Determine the [x, y] coordinate at the center of the cell enclosing the given text.  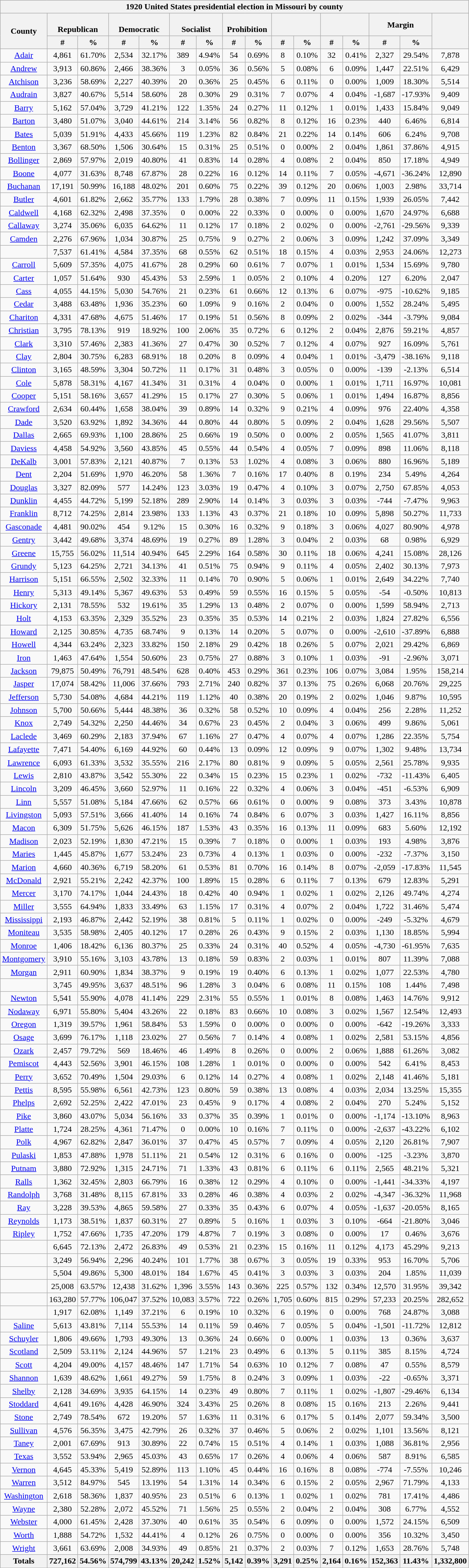
2.29% [209, 553]
18.42% [93, 946]
3,532 [124, 762]
40.24% [154, 1260]
913 [124, 1443]
225 [283, 1286]
24.71% [154, 1168]
727,162 [63, 1561]
12,192 [450, 828]
74.17% [93, 893]
3,901 [124, 1064]
919 [124, 330]
31.46% [416, 906]
532 [124, 605]
4,153 [63, 619]
Osage [24, 1038]
4,077 [63, 173]
2,634 [63, 409]
82.09% [93, 487]
-2,059 [384, 867]
Barry [24, 108]
143 [234, 1286]
70 [234, 579]
1.12% [209, 697]
2.26% [416, 1404]
78.13% [93, 330]
193 [384, 841]
1.79% [209, 200]
37.86% [416, 147]
37.66% [154, 684]
3,088 [450, 1312]
2,911 [63, 972]
61.70% [93, 55]
Margin [401, 25]
76,791 [124, 671]
16.11% [416, 815]
36.81% [416, 1443]
9,213 [450, 1247]
58.42% [93, 684]
63.69% [93, 1548]
-2,610 [384, 632]
2.31% [209, 998]
-2.96% [416, 658]
58.16% [93, 396]
41.67% [154, 265]
Callaway [24, 226]
4,027 [384, 527]
1,532 [124, 1535]
3.14% [209, 121]
0.73% [209, 854]
1.09% [209, 304]
41.29% [154, 396]
2,692 [63, 1103]
5,142 [234, 1561]
7,973 [450, 566]
66 [234, 802]
68.91% [154, 356]
3,480 [63, 121]
35.23% [154, 304]
45.43% [154, 278]
51.75% [93, 828]
1,599 [384, 605]
4,861 [63, 55]
Schuyler [24, 1339]
46.45% [93, 788]
6,888 [450, 632]
Ripley [24, 1234]
52.25% [93, 1103]
2,128 [63, 1391]
2,921 [63, 880]
55 [234, 998]
-10.62% [416, 291]
3,170 [63, 893]
9,339 [450, 226]
101 [183, 1260]
9,441 [450, 1404]
57.97% [93, 160]
57.51% [93, 815]
County [24, 31]
2,953 [384, 252]
55.53% [154, 1325]
Clinton [24, 369]
45.03% [154, 1457]
3,291 [283, 1561]
8,118 [450, 448]
3,552 [63, 1457]
930 [124, 278]
2,131 [63, 605]
Scott [24, 1365]
2,077 [384, 1417]
2,803 [124, 1181]
51.07% [93, 121]
43.78% [154, 959]
11,514 [124, 553]
1,173 [63, 1221]
71.79% [416, 1483]
0.25% [307, 1561]
55.80% [93, 1011]
1,362 [63, 1181]
4,675 [124, 317]
850 [384, 160]
-2.13% [416, 369]
17,191 [63, 186]
2.06% [209, 330]
4,078 [124, 998]
48.69% [154, 540]
43.87% [93, 775]
6,136 [124, 946]
Cass [24, 291]
1,939 [384, 200]
106,047 [124, 1299]
569 [124, 1051]
74 [234, 815]
51 [234, 317]
32 [331, 55]
4,157 [124, 1365]
6,814 [450, 121]
54.92% [93, 448]
Nodaway [24, 1011]
8,963 [450, 1116]
63.92% [93, 422]
3,349 [450, 239]
1,970 [124, 474]
4,361 [124, 1129]
10,595 [450, 697]
-0.50% [416, 592]
68.50% [93, 147]
48.59% [93, 369]
Prohibition [247, 25]
16.97% [416, 383]
76.17% [93, 1038]
11.43% [416, 1561]
5,419 [124, 1470]
54.76% [154, 291]
52.18% [154, 501]
164 [234, 553]
41.36% [154, 343]
59.34% [416, 1417]
54.08% [93, 697]
16.09% [416, 343]
Barton [24, 121]
3,475 [124, 1430]
68.74% [154, 632]
Pulaski [24, 1155]
16,188 [124, 186]
2,498 [124, 213]
45.66% [154, 134]
179 [183, 1234]
8.15% [416, 1352]
53.11% [93, 1352]
9.12% [154, 527]
34.93% [154, 1548]
24.97% [416, 213]
11,039 [450, 1273]
2.59% [209, 278]
Hickory [24, 605]
-5.32% [416, 920]
499 [384, 723]
5,184 [124, 802]
31.48% [93, 1194]
5,613 [63, 1325]
5,994 [450, 933]
3,488 [63, 304]
50.27% [416, 514]
1.71% [209, 1365]
25,008 [63, 1286]
645 [183, 553]
953 [384, 1260]
34.36% [154, 422]
30.89% [154, 1443]
47.21% [154, 841]
50.72% [154, 369]
31.62% [154, 1286]
-4,730 [384, 946]
7,635 [450, 946]
-451 [384, 788]
60.86% [93, 68]
4,264 [450, 474]
8,579 [450, 1365]
5,181 [450, 1077]
Montgomery [24, 959]
3,040 [124, 121]
Franklin [24, 514]
4,274 [450, 893]
-17.93% [416, 95]
6,509 [450, 1522]
Moniteau [24, 933]
72.92% [93, 1168]
Pike [24, 1116]
3,535 [63, 933]
3,512 [63, 1483]
3,729 [124, 108]
-1,637 [384, 1207]
50.60% [154, 658]
4,724 [450, 1352]
1,834 [124, 972]
Saline [24, 1325]
58.20% [154, 867]
80.37% [154, 946]
9,409 [450, 95]
1.63% [209, 1417]
-3.23% [416, 1155]
201 [183, 186]
Webster [24, 1522]
-2,637 [384, 1129]
44.72% [93, 501]
214 [183, 121]
44.61% [154, 121]
37.09% [416, 239]
1,319 [63, 1024]
48.51% [154, 985]
3,333 [450, 1024]
4.98% [416, 841]
5,313 [63, 592]
0.65% [209, 1457]
385 [384, 1352]
48.38% [154, 710]
2,561 [384, 762]
5,700 [63, 710]
15,755 [63, 553]
-2,761 [384, 226]
132 [331, 1286]
8,121 [450, 1430]
6,102 [450, 1129]
5,404 [124, 1011]
4,455 [63, 501]
61.26% [416, 1051]
89 [234, 540]
6,869 [450, 645]
4,576 [63, 1430]
Putnam [24, 1168]
2,422 [124, 1103]
Audrain [24, 95]
22.51% [416, 68]
11,968 [450, 1194]
40.67% [93, 95]
Adair [24, 55]
5,626 [124, 828]
2,120 [384, 1142]
-0.65% [416, 1378]
Monroe [24, 946]
8,712 [63, 514]
4,857 [450, 330]
1,658 [124, 409]
32.17% [154, 55]
47.20% [154, 1234]
60.44% [93, 409]
13.25% [416, 1090]
Newton [24, 998]
1,936 [124, 304]
51.64% [93, 278]
3,657 [124, 396]
70.49% [93, 1077]
28.24% [416, 304]
6,283 [124, 356]
1,677 [124, 854]
54.56% [93, 1561]
3,228 [63, 1207]
4,481 [63, 527]
240 [234, 684]
58.69% [93, 82]
10,878 [450, 802]
38.04% [154, 409]
59.21% [416, 330]
1,653 [384, 1548]
5,300 [124, 1273]
34.22% [416, 579]
3,676 [450, 1234]
40.12% [154, 933]
24.43% [154, 893]
6,309 [63, 828]
Republican [78, 25]
2,956 [450, 1443]
1,406 [63, 946]
1,332,800 [450, 1561]
11,252 [450, 710]
10,246 [450, 1470]
1,961 [124, 1024]
49.16% [93, 1404]
361 [283, 671]
Benton [24, 147]
49.66% [93, 1339]
-43.22% [416, 1129]
Andrew [24, 68]
41.07% [416, 435]
9,185 [450, 291]
0.70% [259, 867]
1,427 [384, 815]
55.30% [154, 775]
1,565 [384, 435]
57.77% [93, 1299]
1,861 [384, 147]
204 [384, 1273]
39.53% [93, 1207]
-1,441 [384, 1181]
34.69% [93, 1391]
41.14% [154, 998]
Douglas [24, 487]
15.69% [416, 265]
Lafayette [24, 749]
5,030 [124, 291]
4,915 [450, 147]
1,534 [384, 265]
81 [234, 867]
40.95% [154, 1496]
0.90% [259, 579]
4,433 [124, 134]
1.35% [209, 108]
4,053 [450, 487]
4,167 [124, 383]
Mercer [24, 893]
587 [384, 1457]
5.49% [416, 474]
1,077 [384, 972]
14.76% [416, 998]
1,705 [283, 1299]
Perry [24, 1077]
2,713 [450, 605]
2,023 [63, 841]
79.72% [93, 1051]
256 [384, 710]
-1,807 [384, 1391]
64.15% [154, 1391]
-664 [384, 1221]
46.20% [154, 474]
52.28% [93, 1509]
2,662 [124, 200]
30.85% [93, 632]
Maries [24, 854]
Dunklin [24, 501]
1,567 [384, 1011]
1,661 [124, 1378]
Stone [24, 1417]
5,507 [450, 422]
3,500 [450, 1417]
Grundy [24, 566]
67 [183, 736]
Ralls [24, 1181]
9,049 [450, 108]
51.69% [93, 474]
33.49% [154, 906]
8,165 [450, 1207]
574,799 [124, 1561]
683 [384, 828]
-34.33% [416, 1181]
56.35% [93, 1430]
1.75% [209, 1378]
Macon [24, 828]
Shannon [24, 1378]
28,126 [450, 553]
54.72% [93, 1535]
5.60% [416, 828]
DeKalb [24, 461]
3,046 [450, 1221]
6,068 [384, 684]
768 [384, 1312]
1,504 [124, 1077]
Greene [24, 553]
2,565 [384, 1168]
3,150 [450, 854]
32.45% [93, 1181]
45.33% [93, 1470]
30.87% [154, 239]
1.16% [209, 736]
898 [384, 448]
32.33% [154, 579]
35.55% [154, 762]
44.46% [154, 723]
20.76% [416, 684]
6,929 [450, 540]
3,327 [63, 487]
6,134 [450, 1391]
20.25% [416, 1299]
2,402 [384, 566]
84.97% [93, 1483]
1,044 [124, 893]
4,055 [63, 291]
0.24% [259, 1378]
52.56% [93, 1064]
976 [384, 409]
47 [384, 1365]
2,428 [124, 1522]
59.58% [154, 1207]
12,570 [384, 1286]
5,748 [450, 1548]
24.15% [416, 1522]
150 [183, 645]
57,233 [384, 1299]
3,860 [63, 1116]
1,100 [124, 435]
5,504 [63, 1273]
2.18% [209, 645]
49.86% [93, 1273]
16.96% [416, 461]
-125 [384, 1155]
1,752 [63, 1234]
5,495 [450, 304]
31.95% [416, 1286]
Livingston [24, 815]
5,321 [450, 1168]
1920 United States presidential election in Missouri by county [235, 7]
2,148 [384, 1077]
14.24% [154, 487]
3,304 [124, 369]
30.64% [154, 147]
60.90% [93, 972]
53.15% [416, 1038]
2,276 [63, 239]
Worth [24, 1535]
2,876 [384, 330]
1,286 [384, 736]
Johnson [24, 710]
2.71% [209, 684]
83 [234, 1011]
64.25% [93, 566]
4.87% [209, 1234]
Crawford [24, 409]
Gasconade [24, 527]
55.21% [93, 880]
1.02% [259, 461]
-232 [384, 854]
6.24% [416, 134]
Bollinger [24, 160]
0.98% [416, 540]
Clark [24, 343]
5,199 [124, 501]
454 [124, 527]
23.02% [154, 1038]
-1,501 [384, 1325]
Buchanan [24, 186]
63.48% [93, 304]
5,123 [63, 566]
4,075 [124, 265]
606 [384, 134]
49.00% [93, 1365]
10,083 [183, 1299]
-7.37% [416, 854]
Marion [24, 867]
9,963 [450, 501]
2,649 [384, 579]
44.92% [154, 749]
-13.10% [416, 1116]
16.70% [416, 1260]
781 [384, 1496]
5,761 [450, 343]
78.54% [93, 1417]
43.81% [93, 1325]
43.85% [154, 448]
0.63% [259, 1365]
2,750 [384, 487]
1,853 [63, 1155]
20,242 [183, 1561]
29.56% [416, 422]
4,645 [63, 1470]
58.84% [154, 1024]
47.68% [93, 317]
213 [384, 1404]
35.77% [154, 200]
-29.56% [416, 226]
15.84% [416, 108]
38.36% [154, 68]
29.03% [154, 1077]
35.06% [93, 226]
-17.83% [416, 867]
3,935 [124, 1391]
1,793 [124, 1339]
4,168 [63, 213]
26.83% [154, 1247]
Clay [24, 356]
3,249 [63, 1260]
1.15% [209, 906]
2,296 [124, 1260]
1,806 [63, 1339]
1,917 [63, 1312]
2,008 [124, 1548]
54.32% [93, 723]
-7.47% [416, 501]
16.87% [416, 396]
2,323 [124, 645]
-11.72% [416, 1325]
12,273 [450, 252]
6,035 [124, 226]
8,115 [124, 1194]
2,466 [124, 68]
48.54% [154, 671]
147 [183, 1365]
90.02% [93, 527]
40.80% [154, 160]
815 [331, 1299]
58.98% [93, 933]
28.25% [93, 1129]
1.95% [416, 671]
30.13% [416, 566]
-4,347 [384, 1194]
34 [183, 723]
106 [331, 671]
Scotland [24, 1352]
216 [183, 762]
4,241 [384, 553]
56.16% [154, 1116]
6,645 [63, 1247]
17,074 [63, 684]
672 [124, 1417]
4,584 [124, 252]
122 [183, 108]
1,833 [124, 906]
4,552 [450, 1509]
4,856 [450, 1038]
1,118 [124, 1038]
4,344 [63, 645]
2,618 [63, 1496]
6,093 [63, 762]
3,660 [124, 788]
29.54% [416, 55]
1,057 [63, 278]
2,965 [124, 1457]
9,084 [450, 317]
3,560 [124, 448]
66.55% [93, 579]
11,733 [450, 514]
3,310 [63, 343]
6.46% [416, 121]
1,892 [124, 422]
42.37% [154, 880]
29,225 [450, 684]
Texas [24, 1457]
8,453 [450, 1064]
-975 [384, 291]
11.06% [416, 448]
6,514 [450, 369]
-54 [384, 592]
4,000 [63, 1522]
1.33% [209, 1168]
4,967 [63, 1142]
57.46% [93, 343]
62.82% [93, 1142]
542 [384, 1064]
40.94% [154, 553]
-642 [384, 1024]
577 [124, 487]
Platte [24, 1129]
127 [384, 278]
9.86% [416, 723]
17.41% [416, 1496]
Washington [24, 1496]
49.95% [93, 985]
2,967 [384, 1483]
722 [234, 1299]
3,371 [450, 1378]
Shelby [24, 1391]
324 [183, 1404]
Lawrence [24, 762]
2,034 [384, 1090]
37.21% [154, 1312]
38.51% [93, 1221]
12,493 [450, 1011]
Carroll [24, 265]
2,534 [124, 55]
6.20% [416, 278]
4,204 [63, 1365]
35.52% [154, 619]
2,665 [63, 435]
1.31% [209, 1483]
-91 [384, 658]
Lewis [24, 775]
5,474 [450, 906]
Dade [24, 422]
5,730 [63, 697]
50.66% [93, 710]
Pettis [24, 1090]
1,572 [384, 1522]
55.98% [93, 1090]
13.19% [154, 1483]
3.55% [209, 1286]
57.83% [93, 461]
1,628 [384, 422]
-1,174 [384, 1116]
3,699 [63, 1038]
2,242 [124, 880]
49.68% [93, 540]
74.25% [93, 514]
1,445 [63, 854]
66.79% [154, 1181]
2,204 [63, 474]
55.16% [93, 959]
Randolph [24, 1194]
33.82% [154, 645]
1,670 [384, 213]
4,458 [63, 448]
36.01% [154, 1142]
-37.89% [416, 632]
Dent [24, 474]
1,830 [124, 841]
58.94% [416, 605]
48.01% [154, 1273]
2,193 [63, 920]
72.13% [93, 1247]
3,811 [450, 435]
2,721 [124, 566]
Howard [24, 632]
30.75% [93, 356]
Camden [24, 239]
3,795 [63, 330]
5,039 [63, 134]
Jackson [24, 671]
61.82% [93, 200]
440 [384, 121]
56.02% [93, 553]
Daviess [24, 448]
8,595 [63, 1090]
2,250 [124, 723]
229 [183, 998]
545 [124, 1483]
1.67% [209, 1273]
1.52% [209, 1561]
24.06% [416, 252]
2,472 [124, 1247]
53.94% [93, 1457]
5,093 [63, 815]
Knox [24, 723]
6,405 [450, 775]
19.61% [154, 605]
5,061 [450, 723]
5,444 [124, 710]
37.52% [154, 1299]
48.46% [154, 1365]
12.83% [416, 880]
0.85% [209, 1548]
1,711 [384, 383]
1.44% [416, 985]
Iron [24, 658]
9,912 [450, 998]
-1,687 [384, 95]
5,291 [450, 880]
Henry [24, 592]
1,149 [124, 1312]
1,009 [384, 82]
3,082 [450, 1051]
1,088 [384, 1443]
63.24% [93, 645]
50.49% [93, 671]
Mississippi [24, 920]
1,046 [384, 697]
Cooper [24, 396]
13.56% [416, 1430]
67.85% [416, 487]
1,034 [124, 239]
2,581 [384, 1038]
Linn [24, 802]
4,660 [63, 867]
3,555 [63, 906]
927 [384, 343]
2.28% [416, 710]
7,114 [124, 1325]
80.90% [416, 527]
1.85% [416, 1273]
880 [384, 461]
Madison [24, 841]
Cedar [24, 304]
6,561 [124, 1090]
82 [234, 134]
6.41% [416, 1064]
628 [183, 671]
389 [183, 55]
63.35% [93, 619]
1.77% [209, 1260]
47.88% [93, 1155]
2,810 [63, 775]
2,126 [384, 893]
49.63% [154, 592]
5,189 [450, 461]
4,641 [63, 1404]
3,661 [63, 1548]
7,442 [450, 200]
57.04% [93, 108]
18.46% [154, 1051]
2,405 [124, 933]
78.55% [93, 605]
158,214 [450, 671]
56.94% [93, 1260]
61.33% [93, 762]
234 [384, 474]
60.29% [93, 736]
184 [183, 1273]
4,978 [450, 527]
79,875 [63, 671]
58.36% [93, 1496]
1.21% [209, 1352]
McDonald [24, 880]
9.48% [416, 749]
2,227 [124, 82]
679 [384, 880]
-4,671 [384, 173]
2,001 [63, 1443]
Democratic [139, 25]
4,865 [124, 1207]
308 [384, 1509]
Bates [24, 134]
24.87% [416, 1312]
3,274 [63, 226]
15,355 [450, 1090]
37.30% [154, 1522]
-3,479 [384, 356]
Wayne [24, 1509]
6.77% [416, 1509]
61.41% [93, 252]
58.31% [93, 383]
3,450 [450, 1535]
1,506 [124, 147]
Jasper [24, 684]
6,719 [124, 867]
807 [384, 959]
2,121 [124, 461]
17.18% [416, 160]
18.85% [416, 933]
3,542 [124, 775]
1.59% [209, 1024]
2.90% [209, 501]
43.13% [154, 1561]
48.62% [93, 1378]
63 [183, 906]
6,429 [450, 68]
18.30% [416, 82]
96 [183, 985]
43.26% [154, 1011]
57.35% [93, 265]
4.94% [209, 55]
1.56% [209, 1509]
46.90% [154, 1404]
48.21% [416, 1168]
23.98% [154, 514]
1,639 [63, 1378]
8.91% [416, 1457]
54.40% [93, 749]
62.32% [93, 213]
-36.24% [416, 173]
51.91% [93, 134]
2,804 [63, 356]
34.13% [154, 566]
51.46% [154, 317]
6,688 [450, 213]
2,072 [124, 1509]
3,745 [63, 985]
3,084 [384, 671]
Oregon [24, 1024]
-21.80% [416, 1221]
48.02% [154, 186]
38.37% [154, 972]
43.07% [93, 1116]
3.03% [209, 487]
Phelps [24, 1103]
7,907 [450, 1142]
62.08% [93, 1312]
9,935 [450, 762]
-20.05% [416, 1207]
71.47% [154, 1129]
47.64% [93, 658]
152,363 [384, 1561]
2,869 [63, 160]
29.42% [416, 645]
64.94% [93, 906]
1,130 [384, 933]
28.86% [154, 435]
9,708 [450, 134]
Christian [24, 330]
58.60% [154, 95]
1.10% [209, 1470]
67.69% [93, 1443]
Sullivan [24, 1430]
4,197 [450, 1181]
4,358 [450, 409]
4,735 [124, 632]
61.45% [93, 1522]
-6.53% [416, 788]
Chariton [24, 317]
7,740 [450, 579]
5,754 [450, 736]
12.54% [416, 1011]
4,443 [63, 1064]
Lincoln [24, 788]
37.94% [154, 736]
6,169 [124, 749]
15.08% [416, 553]
4,133 [450, 1483]
1,242 [384, 239]
-249 [384, 920]
22.53% [416, 972]
3,768 [63, 1194]
Stoddard [24, 1404]
2,124 [124, 1352]
1,724 [63, 1129]
0.58% [259, 553]
-744 [384, 501]
41.21% [154, 108]
49.14% [93, 592]
Polk [24, 1142]
51.11% [154, 1155]
51.08% [93, 802]
Caldwell [24, 213]
Pemiscot [24, 1064]
7,537 [63, 252]
12,812 [450, 1325]
1,433 [384, 108]
1,447 [384, 68]
25.78% [416, 762]
3,469 [63, 736]
3,165 [63, 369]
3,880 [63, 1168]
1,315 [124, 1168]
289 [183, 501]
3,520 [63, 422]
Dallas [24, 435]
3,876 [450, 841]
-139 [384, 369]
13,734 [450, 749]
Wright [24, 1548]
52.89% [154, 1470]
Miller [24, 906]
3,071 [450, 658]
3,666 [124, 815]
1,722 [384, 906]
6,909 [450, 788]
69.93% [93, 435]
6,585 [450, 1457]
44.96% [154, 1352]
4,684 [124, 697]
2,502 [124, 579]
0.69% [259, 55]
-7.55% [416, 1470]
47.01% [154, 1103]
4,601 [63, 200]
Reynolds [24, 1221]
5,162 [63, 108]
4,949 [450, 160]
7,471 [63, 749]
44.15% [93, 291]
1.36% [209, 474]
39,342 [450, 1286]
67.96% [93, 239]
1,552 [384, 304]
-36.32% [416, 1194]
27.82% [416, 619]
9.87% [416, 697]
4,428 [124, 1404]
49.30% [154, 1339]
Totals [24, 1561]
1.53% [209, 828]
12,890 [450, 173]
3,910 [63, 959]
3,442 [63, 540]
2.98% [416, 186]
11.39% [416, 959]
3,209 [63, 788]
270 [384, 1103]
3,827 [63, 95]
4,679 [450, 920]
1,554 [124, 658]
Taney [24, 1443]
282,652 [450, 1299]
Vernon [24, 1470]
113 [183, 1470]
5,557 [63, 802]
Socialist [196, 25]
5,878 [63, 383]
1,978 [124, 1155]
56 [234, 121]
Morgan [24, 972]
187 [183, 828]
3,870 [450, 1155]
Warren [24, 1483]
41.46% [416, 1077]
-774 [384, 1470]
45.52% [154, 1509]
2,383 [124, 343]
22.40% [416, 409]
55.90% [93, 998]
44.41% [154, 1535]
Boone [24, 173]
53.24% [154, 854]
5,367 [124, 592]
2,380 [63, 1509]
22.35% [416, 736]
45.29% [416, 1247]
0.74% [209, 1443]
0.72% [259, 330]
5,706 [450, 1260]
373 [384, 802]
1.23% [209, 134]
9,780 [450, 265]
Butler [24, 200]
2,164 [331, 1561]
31.63% [93, 173]
Cole [24, 383]
4,780 [450, 972]
4,331 [63, 317]
7,878 [450, 55]
5,152 [450, 1103]
5,609 [63, 265]
3,652 [63, 1077]
6,556 [450, 619]
50.99% [93, 186]
2,021 [384, 645]
3,913 [63, 68]
2,442 [124, 920]
4,486 [450, 1496]
9,118 [450, 356]
0.50% [259, 435]
1,735 [124, 1234]
12,438 [124, 1286]
42.79% [154, 1430]
-732 [384, 775]
10,081 [450, 383]
3,001 [63, 461]
-22 [384, 1378]
2,327 [384, 55]
3,367 [63, 147]
2,183 [124, 736]
1,824 [384, 619]
67.87% [154, 173]
11,006 [124, 684]
453 [234, 671]
-3.79% [416, 317]
2,329 [124, 619]
2,814 [124, 514]
3.57% [209, 1299]
10,813 [450, 592]
1.13% [209, 514]
8,748 [124, 173]
Atchison [24, 82]
5,541 [63, 998]
Ray [24, 1207]
0.88% [259, 658]
1,302 [384, 749]
10.32% [416, 1535]
3,236 [63, 82]
18.92% [154, 330]
Gentry [24, 540]
46.87% [93, 920]
11,545 [450, 867]
5,898 [384, 514]
2,047 [450, 278]
33,714 [450, 186]
64.62% [154, 226]
356 [384, 1535]
5,034 [124, 1116]
41.34% [154, 383]
Jefferson [24, 697]
40.87% [154, 461]
Laclede [24, 736]
40.36% [93, 867]
52.97% [154, 788]
1.49% [209, 1051]
60.31% [154, 1221]
Holt [24, 619]
1.89% [209, 880]
1.29% [209, 605]
39.57% [93, 1024]
793 [183, 684]
49.74% [416, 893]
1,396 [183, 1286]
2,847 [124, 1142]
6,971 [63, 1011]
26.81% [416, 1142]
163,280 [63, 1299]
41.40% [154, 815]
2,457 [63, 1051]
2.17% [209, 762]
7,088 [450, 959]
2,019 [124, 160]
67.81% [154, 1194]
19.20% [154, 1417]
28.76% [416, 1548]
49.27% [154, 1378]
1,494 [384, 396]
-11.43% [416, 775]
3,103 [124, 959]
44.21% [154, 697]
2,125 [63, 632]
80 [234, 762]
2,509 [63, 1352]
1,101 [384, 1430]
26.05% [416, 200]
4,173 [384, 1247]
40.39% [154, 82]
Howell [24, 645]
-38.16% [416, 356]
Harrison [24, 579]
45.87% [93, 854]
-344 [384, 317]
7,498 [450, 985]
63.57% [93, 1286]
5.24% [416, 1103]
-61.95% [416, 946]
Ozark [24, 1051]
42.73% [154, 1090]
-19.26% [416, 1024]
-29.46% [416, 1391]
Carter [24, 278]
1,003 [384, 186]
3,374 [124, 540]
